Return the [x, y] coordinate for the center point of the cell that contains the specified text.  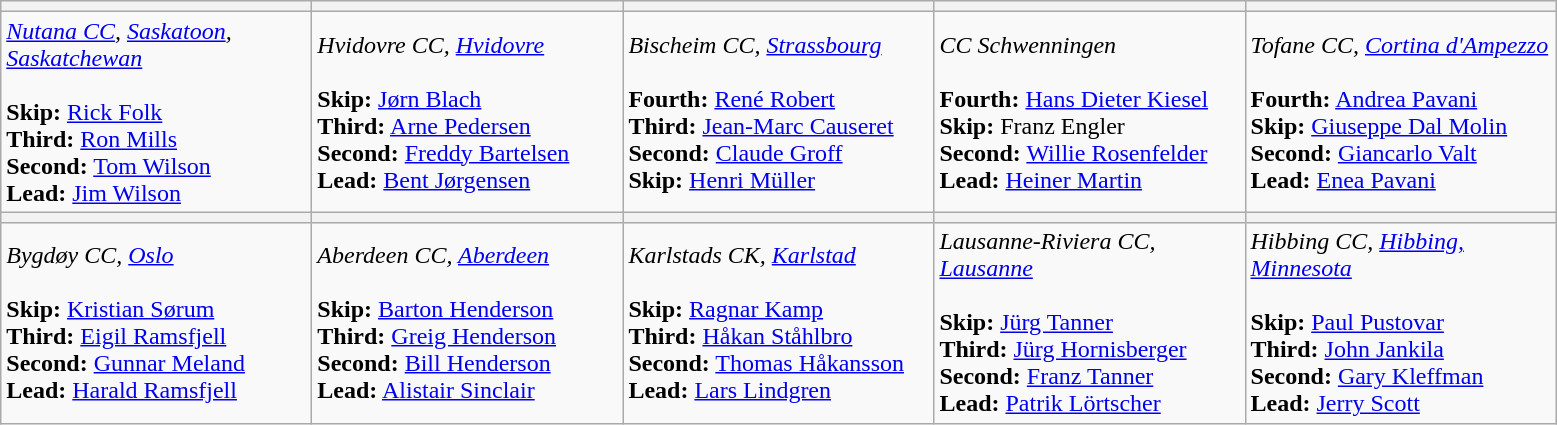
Karlstads CK, KarlstadSkip: Ragnar Kamp Third: Håkan Ståhlbro Second: Thomas Håkansson Lead: Lars Lindgren [778, 323]
Hibbing CC, Hibbing, MinnesotaSkip: Paul Pustovar Third: John Jankila Second: Gary Kleffman Lead: Jerry Scott [1400, 323]
Bygdøy CC, OsloSkip: Kristian Sørum Third: Eigil Ramsfjell Second: Gunnar Meland Lead: Harald Ramsfjell [156, 323]
Tofane CC, Cortina d'AmpezzoFourth: Andrea Pavani Skip: Giuseppe Dal Molin Second: Giancarlo Valt Lead: Enea Pavani [1400, 112]
Lausanne-Riviera CC, LausanneSkip: Jürg Tanner Third: Jürg Hornisberger Second: Franz Tanner Lead: Patrik Lörtscher [1090, 323]
Nutana CC, Saskatoon, SaskatchewanSkip: Rick Folk Third: Ron Mills Second: Tom Wilson Lead: Jim Wilson [156, 112]
Hvidovre CC, HvidovreSkip: Jørn Blach Third: Arne Pedersen Second: Freddy Bartelsen Lead: Bent Jørgensen [468, 112]
Bischeim CC, StrassbourgFourth: René Robert Third: Jean-Marc Causeret Second: Claude Groff Skip: Henri Müller [778, 112]
CC SchwenningenFourth: Hans Dieter Kiesel Skip: Franz Engler Second: Willie Rosenfelder Lead: Heiner Martin [1090, 112]
Aberdeen CC, AberdeenSkip: Barton Henderson Third: Greig Henderson Second: Bill Henderson Lead: Alistair Sinclair [468, 323]
